Return (X, Y) of the center of cell containing provided text 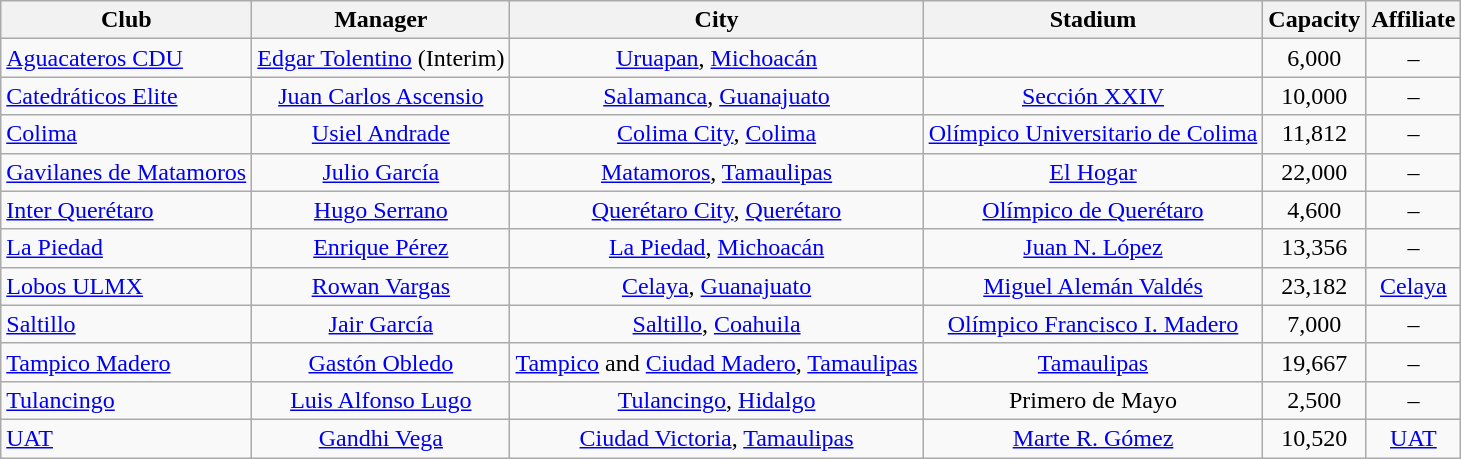
2,500 (1314, 400)
11,812 (1314, 134)
6,000 (1314, 58)
10,000 (1314, 96)
Saltillo (126, 324)
Celaya, Guanajuato (716, 286)
Inter Querétaro (126, 210)
Manager (381, 20)
4,600 (1314, 210)
13,356 (1314, 248)
Hugo Serrano (381, 210)
Affiliate (1414, 20)
Uruapan, Michoacán (716, 58)
Juan N. López (1093, 248)
El Hogar (1093, 172)
Club (126, 20)
23,182 (1314, 286)
Gandhi Vega (381, 438)
Rowan Vargas (381, 286)
Ciudad Victoria, Tamaulipas (716, 438)
Salamanca, Guanajuato (716, 96)
Querétaro City, Querétaro (716, 210)
Tampico and Ciudad Madero, Tamaulipas (716, 362)
10,520 (1314, 438)
Enrique Pérez (381, 248)
Tulancingo (126, 400)
7,000 (1314, 324)
Luis Alfonso Lugo (381, 400)
City (716, 20)
La Piedad (126, 248)
Aguacateros CDU (126, 58)
Tampico Madero (126, 362)
Primero de Mayo (1093, 400)
Gastón Obledo (381, 362)
Sección XXIV (1093, 96)
Saltillo, Coahuila (716, 324)
Colima (126, 134)
Stadium (1093, 20)
Julio García (381, 172)
Olímpico Universitario de Colima (1093, 134)
Olímpico de Querétaro (1093, 210)
Olímpico Francisco I. Madero (1093, 324)
Gavilanes de Matamoros (126, 172)
Marte R. Gómez (1093, 438)
22,000 (1314, 172)
Celaya (1414, 286)
Usiel Andrade (381, 134)
Edgar Tolentino (Interim) (381, 58)
Colima City, Colima (716, 134)
Tulancingo, Hidalgo (716, 400)
La Piedad, Michoacán (716, 248)
Miguel Alemán Valdés (1093, 286)
Juan Carlos Ascensio (381, 96)
Jair García (381, 324)
Capacity (1314, 20)
19,667 (1314, 362)
Matamoros, Tamaulipas (716, 172)
Catedráticos Elite (126, 96)
Lobos ULMX (126, 286)
Tamaulipas (1093, 362)
